Return the [X, Y] coordinate for the center point of the cell that contains the specified text.  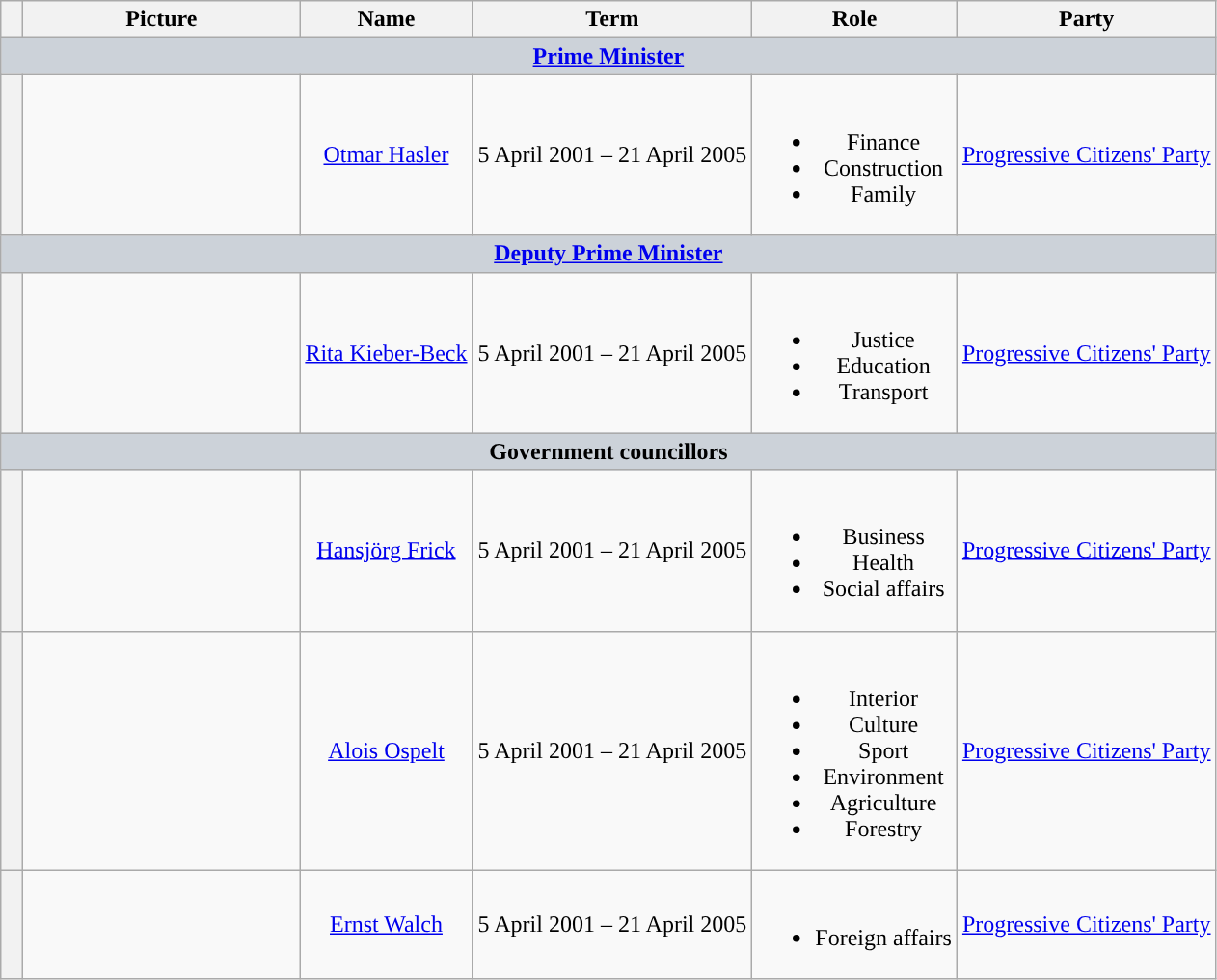
Role [854, 19]
Alois Ospelt [386, 750]
Otmar Hasler [386, 154]
Foreign affairs [854, 924]
Rita Kieber-Beck [386, 353]
Name [386, 19]
BusinessHealthSocial affairs [854, 550]
JusticeEducationTransport [854, 353]
Hansjörg Frick [386, 550]
Deputy Prime Minister [608, 254]
Picture [162, 19]
InteriorCultureSportEnvironmentAgricultureForestry [854, 750]
Ernst Walch [386, 924]
Party [1086, 19]
Term [612, 19]
FinanceConstructionFamily [854, 154]
Prime Minister [608, 56]
Government councillors [608, 451]
